Find where the given text appears and provide that cell's center as (x, y) coordinate. 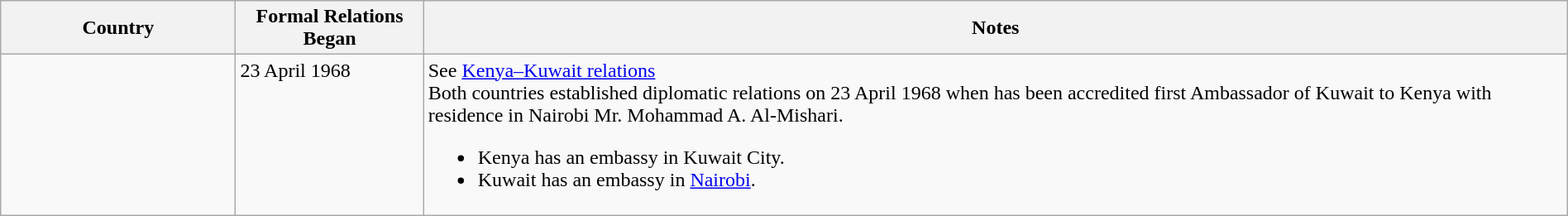
Formal Relations Began (329, 28)
Notes (996, 28)
Country (118, 28)
23 April 1968 (329, 135)
